Return [X, Y] of the center of cell containing provided text 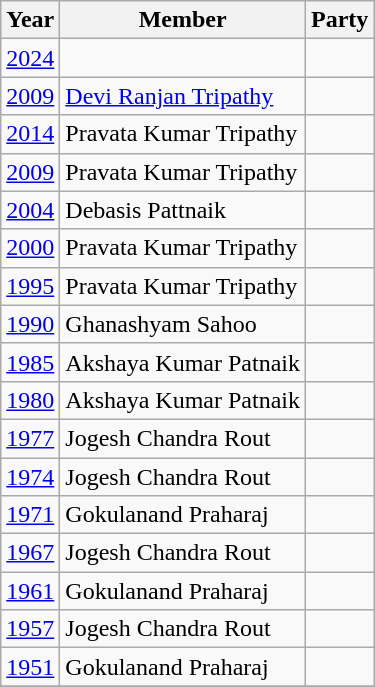
1951 [30, 667]
1995 [30, 286]
1985 [30, 362]
2024 [30, 58]
Member [183, 20]
2014 [30, 134]
2004 [30, 210]
Party [339, 20]
Devi Ranjan Tripathy [183, 96]
1971 [30, 515]
1961 [30, 591]
Debasis Pattnaik [183, 210]
1967 [30, 553]
1977 [30, 438]
1974 [30, 477]
1980 [30, 400]
1957 [30, 629]
Ghanashyam Sahoo [183, 324]
Year [30, 20]
1990 [30, 324]
2000 [30, 248]
